Search for the cell housing the specified text and yield its [X, Y] center coordinate. 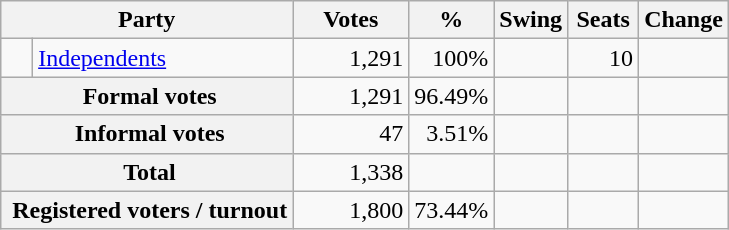
Informal votes [147, 134]
10 [604, 58]
96.49% [452, 96]
1,338 [351, 172]
Swing [531, 20]
Total [147, 172]
Party [147, 20]
Change [684, 20]
% [452, 20]
73.44% [452, 210]
Independents [163, 58]
47 [351, 134]
1,800 [351, 210]
Seats [604, 20]
Formal votes [147, 96]
100% [452, 58]
Registered voters / turnout [147, 210]
Votes [351, 20]
3.51% [452, 134]
